Detect which cell encompasses the target text, then output its (x, y) center coordinate. 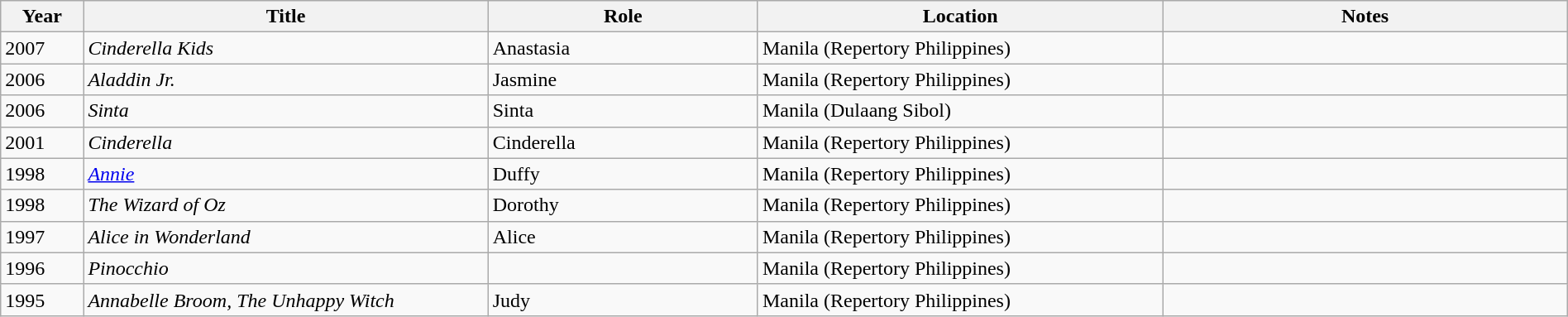
Notes (1365, 17)
2001 (42, 142)
Manila (Dulaang Sibol) (959, 111)
Anastasia (623, 48)
Dorothy (623, 205)
Cinderella Kids (286, 48)
Location (959, 17)
Role (623, 17)
2007 (42, 48)
Title (286, 17)
1995 (42, 300)
Pinocchio (286, 268)
Judy (623, 300)
The Wizard of Oz (286, 205)
Annabelle Broom, The Unhappy Witch (286, 300)
Duffy (623, 174)
Aladdin Jr. (286, 79)
1997 (42, 237)
1996 (42, 268)
Jasmine (623, 79)
Year (42, 17)
Annie (286, 174)
Alice in Wonderland (286, 237)
Alice (623, 237)
